Identify which cell holds the provided text, then report its (X, Y) central coordinate. 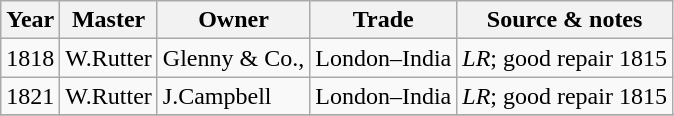
1818 (30, 58)
Trade (384, 20)
Owner (233, 20)
1821 (30, 96)
J.Campbell (233, 96)
Glenny & Co., (233, 58)
Year (30, 20)
Master (109, 20)
Source & notes (565, 20)
